Return the (x, y) coordinate for the center point of the cell that contains the specified text.  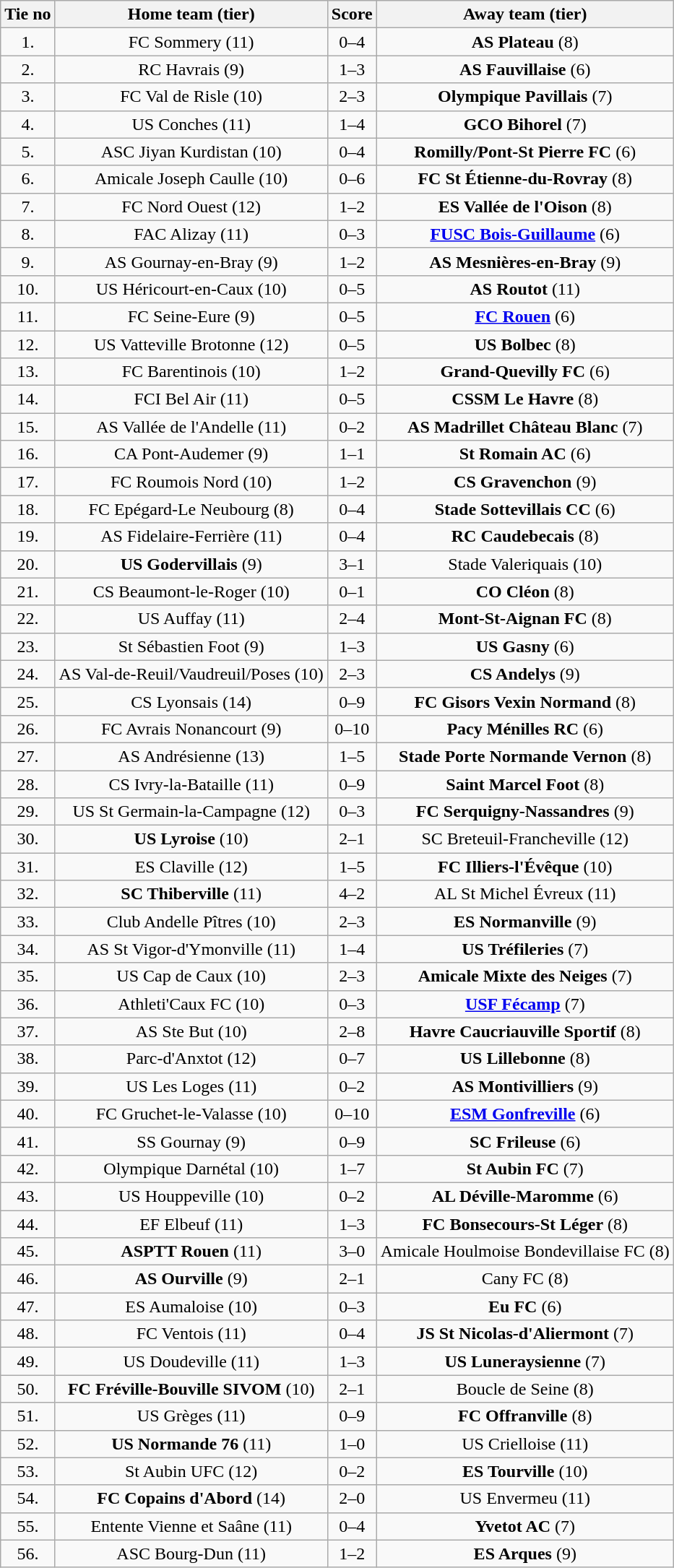
Saint Marcel Foot (8) (524, 784)
US Auffay (11) (191, 619)
ES Arques (9) (524, 1554)
FC Sommery (11) (191, 42)
CS Ivry-la-Bataille (11) (191, 784)
Stade Porte Normande Vernon (8) (524, 756)
19. (27, 537)
44. (27, 1224)
US Godervillais (9) (191, 564)
SC Breteuil-Francheville (12) (524, 839)
Yvetot AC (7) (524, 1526)
Havre Caucriauville Sportif (8) (524, 1031)
AS Plateau (8) (524, 42)
RC Havrais (9) (191, 69)
US Gasny (6) (524, 646)
CS Andelys (9) (524, 674)
56. (27, 1554)
20. (27, 564)
AS Gournay-en-Bray (9) (191, 261)
SC Thiberville (11) (191, 894)
0–1 (352, 592)
JS St Nicolas-d'Aliermont (7) (524, 1334)
AS Val-de-Reuil/Vaudreuil/Poses (10) (191, 674)
St Aubin UFC (12) (191, 1471)
2–0 (352, 1499)
3. (27, 97)
27. (27, 756)
US Houppeville (10) (191, 1196)
53. (27, 1471)
FC Offranville (8) (524, 1416)
Tie no (27, 14)
FC Ventois (11) (191, 1334)
CO Cléon (8) (524, 592)
Olympique Darnétal (10) (191, 1169)
0–7 (352, 1059)
50. (27, 1389)
52. (27, 1444)
FC Illiers-l'Évêque (10) (524, 867)
Boucle de Seine (8) (524, 1389)
Stade Sottevillais CC (6) (524, 509)
St Sébastien Foot (9) (191, 646)
Romilly/Pont-St Pierre FC (6) (524, 152)
FC Gruchet-le-Valasse (10) (191, 1114)
FC St Étienne-du-Rovray (8) (524, 179)
FC Seine-Eure (9) (191, 316)
1–0 (352, 1444)
AS Madrillet Château Blanc (7) (524, 427)
US Grèges (11) (191, 1416)
Home team (tier) (191, 14)
39. (27, 1086)
4–2 (352, 894)
US Bolbec (8) (524, 345)
36. (27, 1004)
31. (27, 867)
FC Val de Risle (10) (191, 97)
FC Serquigny-Nassandres (9) (524, 812)
55. (27, 1526)
45. (27, 1252)
24. (27, 674)
ES Vallée de l'Oison (8) (524, 207)
Mont-St-Aignan FC (8) (524, 619)
FAC Alizay (11) (191, 234)
30. (27, 839)
41. (27, 1141)
10. (27, 289)
ES Aumaloise (10) (191, 1307)
23. (27, 646)
FC Fréville-Bouville SIVOM (10) (191, 1389)
US Héricourt-en-Caux (10) (191, 289)
CS Lyonsais (14) (191, 701)
US Tréfileries (7) (524, 949)
Amicale Joseph Caulle (10) (191, 179)
12. (27, 345)
35. (27, 976)
47. (27, 1307)
AL St Michel Évreux (11) (524, 894)
FC Gisors Vexin Normand (8) (524, 701)
AS Ourville (9) (191, 1279)
FC Rouen (6) (524, 316)
22. (27, 619)
Amicale Houlmoise Bondevillaise FC (8) (524, 1252)
AS St Vigor-d'Ymonville (11) (191, 949)
14. (27, 399)
54. (27, 1499)
AS Andrésienne (13) (191, 756)
AS Montivilliers (9) (524, 1086)
US Envermeu (11) (524, 1499)
4. (27, 124)
48. (27, 1334)
US Crielloise (11) (524, 1444)
7. (27, 207)
9. (27, 261)
US Vatteville Brotonne (12) (191, 345)
US Doudeville (11) (191, 1361)
FC Nord Ouest (12) (191, 207)
Entente Vienne et Saâne (11) (191, 1526)
46. (27, 1279)
16. (27, 454)
Stade Valeriquais (10) (524, 564)
AS Routot (11) (524, 289)
AS Vallée de l'Andelle (11) (191, 427)
US Les Loges (11) (191, 1086)
CA Pont-Audemer (9) (191, 454)
32. (27, 894)
FC Bonsecours-St Léger (8) (524, 1224)
SC Frileuse (6) (524, 1141)
51. (27, 1416)
3–0 (352, 1252)
FC Barentinois (10) (191, 372)
40. (27, 1114)
5. (27, 152)
USF Fécamp (7) (524, 1004)
ESM Gonfreville (6) (524, 1114)
FC Epégard-Le Neubourg (8) (191, 509)
18. (27, 509)
Score (352, 14)
8. (27, 234)
37. (27, 1031)
1–7 (352, 1169)
3–1 (352, 564)
Club Andelle Pîtres (10) (191, 922)
ASC Jiyan Kurdistan (10) (191, 152)
17. (27, 482)
25. (27, 701)
2–8 (352, 1031)
EF Elbeuf (11) (191, 1224)
11. (27, 316)
21. (27, 592)
US Luneraysienne (7) (524, 1361)
St Aubin FC (7) (524, 1169)
Eu FC (6) (524, 1307)
FC Roumois Nord (10) (191, 482)
AS Fidelaire-Ferrière (11) (191, 537)
ES Normanville (9) (524, 922)
1–1 (352, 454)
US Lyroise (10) (191, 839)
AS Mesnières-en-Bray (9) (524, 261)
US Cap de Caux (10) (191, 976)
US Conches (11) (191, 124)
38. (27, 1059)
2. (27, 69)
ES Claville (12) (191, 867)
ES Tourville (10) (524, 1471)
6. (27, 179)
AL Déville-Maromme (6) (524, 1196)
33. (27, 922)
SS Gournay (9) (191, 1141)
Away team (tier) (524, 14)
US Lillebonne (8) (524, 1059)
15. (27, 427)
Grand-Quevilly FC (6) (524, 372)
Pacy Ménilles RC (6) (524, 729)
CS Gravenchon (9) (524, 482)
29. (27, 812)
43. (27, 1196)
Olympique Pavillais (7) (524, 97)
Parc-d'Anxtot (12) (191, 1059)
Cany FC (8) (524, 1279)
CS Beaumont-le-Roger (10) (191, 592)
FC Avrais Nonancourt (9) (191, 729)
2–4 (352, 619)
RC Caudebecais (8) (524, 537)
34. (27, 949)
49. (27, 1361)
ASPTT Rouen (11) (191, 1252)
AS Fauvillaise (6) (524, 69)
13. (27, 372)
St Romain AC (6) (524, 454)
FC Copains d'Abord (14) (191, 1499)
GCO Bihorel (7) (524, 124)
CSSM Le Havre (8) (524, 399)
26. (27, 729)
42. (27, 1169)
ASC Bourg-Dun (11) (191, 1554)
US St Germain-la-Campagne (12) (191, 812)
0–6 (352, 179)
US Normande 76 (11) (191, 1444)
28. (27, 784)
FCI Bel Air (11) (191, 399)
Athleti'Caux FC (10) (191, 1004)
AS Ste But (10) (191, 1031)
FUSC Bois-Guillaume (6) (524, 234)
1. (27, 42)
Amicale Mixte des Neiges (7) (524, 976)
